Capture the cell that displays the provided text and extract its [X, Y] central coordinate. 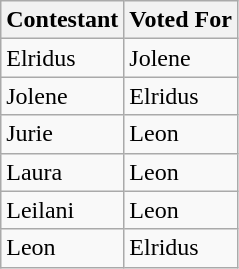
Laura [62, 172]
Leilani [62, 210]
Contestant [62, 20]
Voted For [181, 20]
Jurie [62, 134]
